Identify which cell holds the provided text, then report its [X, Y] central coordinate. 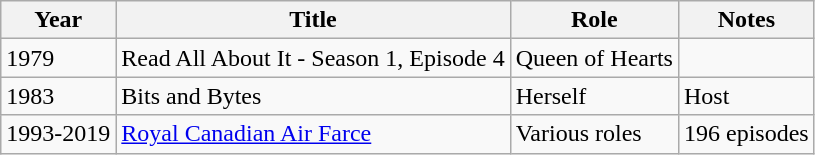
Queen of Hearts [594, 58]
196 episodes [746, 134]
Bits and Bytes [313, 96]
Role [594, 20]
Notes [746, 20]
Read All About It - Season 1, Episode 4 [313, 58]
Title [313, 20]
1979 [58, 58]
Herself [594, 96]
Host [746, 96]
Royal Canadian Air Farce [313, 134]
1993-2019 [58, 134]
Various roles [594, 134]
Year [58, 20]
1983 [58, 96]
